Find where the given text appears and provide that cell's center as (x, y) coordinate. 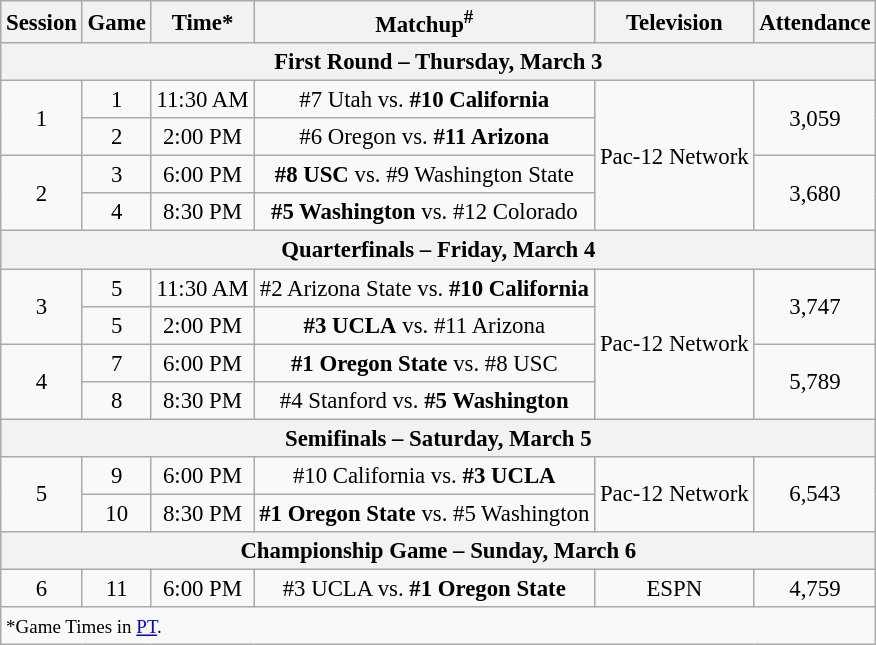
#5 Washington vs. #12 Colorado (424, 213)
#4 Stanford vs. #5 Washington (424, 400)
#3 UCLA vs. #1 Oregon State (424, 588)
3,747 (815, 306)
Session (42, 22)
3,680 (815, 194)
First Round – Thursday, March 3 (438, 62)
#6 Oregon vs. #11 Arizona (424, 137)
9 (116, 476)
#3 UCLA vs. #11 Arizona (424, 325)
10 (116, 513)
*Game Times in PT. (438, 626)
Semifinals – Saturday, March 5 (438, 438)
#10 California vs. #3 UCLA (424, 476)
#1 Oregon State vs. #8 USC (424, 363)
Matchup# (424, 22)
#2 Arizona State vs. #10 California (424, 288)
8 (116, 400)
3,059 (815, 118)
#8 USC vs. #9 Washington State (424, 175)
Time* (202, 22)
4,759 (815, 588)
#1 Oregon State vs. #5 Washington (424, 513)
Attendance (815, 22)
Television (674, 22)
Game (116, 22)
Quarterfinals – Friday, March 4 (438, 250)
#7 Utah vs. #10 California (424, 100)
ESPN (674, 588)
5,789 (815, 382)
6,543 (815, 494)
11 (116, 588)
Championship Game – Sunday, March 6 (438, 551)
7 (116, 363)
6 (42, 588)
